Detect which cell encompasses the target text, then output its [X, Y] center coordinate. 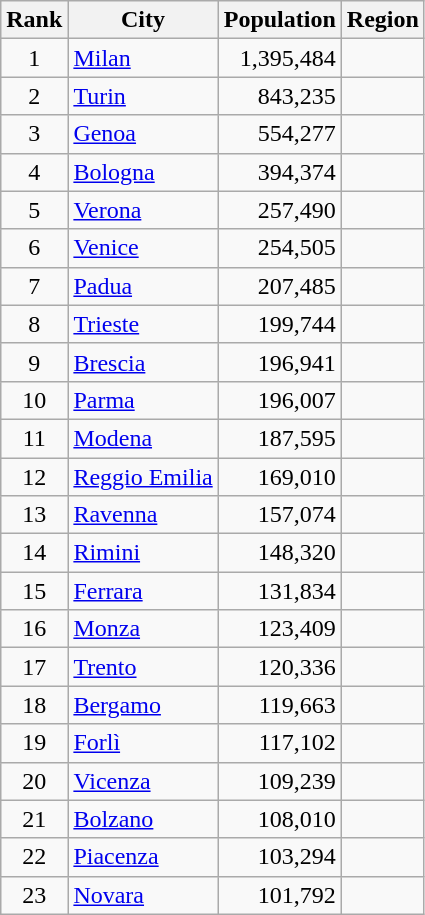
Brescia [143, 362]
148,320 [280, 553]
Novara [143, 895]
9 [34, 362]
7 [34, 286]
Piacenza [143, 857]
169,010 [280, 477]
254,505 [280, 248]
103,294 [280, 857]
Venice [143, 248]
6 [34, 248]
123,409 [280, 629]
Vicenza [143, 781]
City [143, 20]
120,336 [280, 667]
4 [34, 172]
8 [34, 324]
Monza [143, 629]
Parma [143, 400]
108,010 [280, 819]
Bolzano [143, 819]
117,102 [280, 743]
196,007 [280, 400]
16 [34, 629]
11 [34, 438]
199,744 [280, 324]
Trieste [143, 324]
109,239 [280, 781]
20 [34, 781]
101,792 [280, 895]
Bologna [143, 172]
19 [34, 743]
394,374 [280, 172]
Turin [143, 96]
14 [34, 553]
131,834 [280, 591]
554,277 [280, 134]
Trento [143, 667]
187,595 [280, 438]
843,235 [280, 96]
17 [34, 667]
12 [34, 477]
3 [34, 134]
Verona [143, 210]
207,485 [280, 286]
23 [34, 895]
Ferrara [143, 591]
1,395,484 [280, 58]
157,074 [280, 515]
Bergamo [143, 705]
Genoa [143, 134]
Rimini [143, 553]
Padua [143, 286]
22 [34, 857]
Rank [34, 20]
Forlì [143, 743]
Milan [143, 58]
10 [34, 400]
2 [34, 96]
15 [34, 591]
21 [34, 819]
257,490 [280, 210]
Ravenna [143, 515]
18 [34, 705]
Reggio Emilia [143, 477]
Region [382, 20]
13 [34, 515]
Modena [143, 438]
119,663 [280, 705]
1 [34, 58]
5 [34, 210]
196,941 [280, 362]
Population [280, 20]
